Detect which cell encompasses the target text, then output its [x, y] center coordinate. 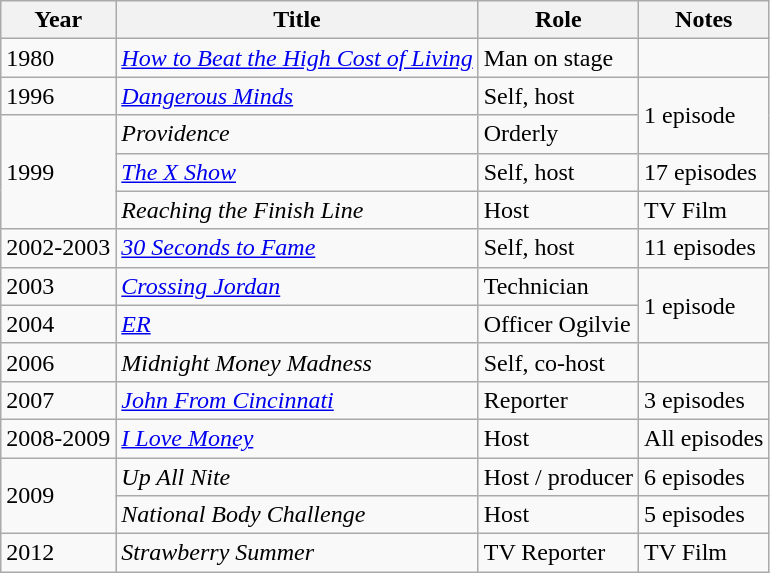
Role [558, 20]
Orderly [558, 134]
2007 [58, 400]
2008-2009 [58, 438]
30 Seconds to Fame [297, 248]
1996 [58, 96]
Man on stage [558, 58]
3 episodes [704, 400]
Dangerous Minds [297, 96]
The X Show [297, 172]
5 episodes [704, 515]
How to Beat the High Cost of Living [297, 58]
2002-2003 [58, 248]
Title [297, 20]
2012 [58, 553]
2004 [58, 324]
Crossing Jordan [297, 286]
1980 [58, 58]
Technician [558, 286]
2006 [58, 362]
Midnight Money Madness [297, 362]
Self, co-host [558, 362]
Host / producer [558, 477]
1999 [58, 172]
All episodes [704, 438]
Notes [704, 20]
17 episodes [704, 172]
ER [297, 324]
Strawberry Summer [297, 553]
I Love Money [297, 438]
Reporter [558, 400]
TV Reporter [558, 553]
11 episodes [704, 248]
Providence [297, 134]
2003 [58, 286]
Year [58, 20]
Reaching the Finish Line [297, 210]
2009 [58, 496]
Officer Ogilvie [558, 324]
6 episodes [704, 477]
Up All Nite [297, 477]
John From Cincinnati [297, 400]
National Body Challenge [297, 515]
